Provide the [X, Y] coordinate of the cell's center where the given text is located.  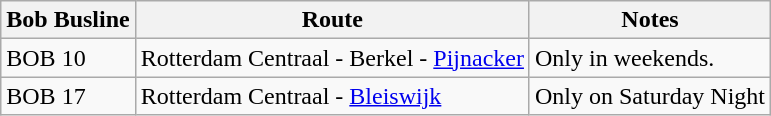
Notes [650, 20]
Bob Busline [68, 20]
Only in weekends. [650, 58]
Rotterdam Centraal - Bleiswijk [332, 96]
Route [332, 20]
BOB 17 [68, 96]
BOB 10 [68, 58]
Rotterdam Centraal - Berkel - Pijnacker [332, 58]
Only on Saturday Night [650, 96]
